Locate the cell with the specified text and output its [X, Y] center coordinate. 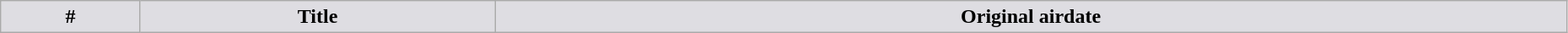
# [71, 17]
Original airdate [1031, 17]
Title [317, 17]
